Detect which cell encompasses the target text, then output its (x, y) center coordinate. 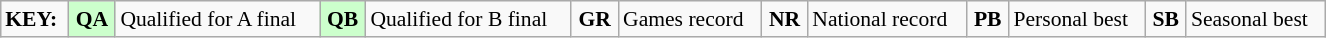
SB (1166, 19)
Qualified for A final (218, 19)
QB (342, 19)
QA (92, 19)
KEY: (34, 19)
National record (887, 19)
NR (784, 19)
Seasonal best (1256, 19)
Qualified for B final (468, 19)
Games record (690, 19)
Personal best (1076, 19)
GR (594, 19)
PB (988, 19)
